Determine the [x, y] coordinate at the center of the cell enclosing the given text.  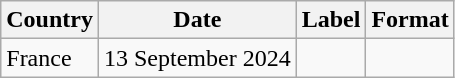
Format [410, 20]
Country [50, 20]
Date [197, 20]
France [50, 58]
13 September 2024 [197, 58]
Label [331, 20]
